Pinpoint the cell where the given text exists, returning its (x, y) midpoint coordinate. 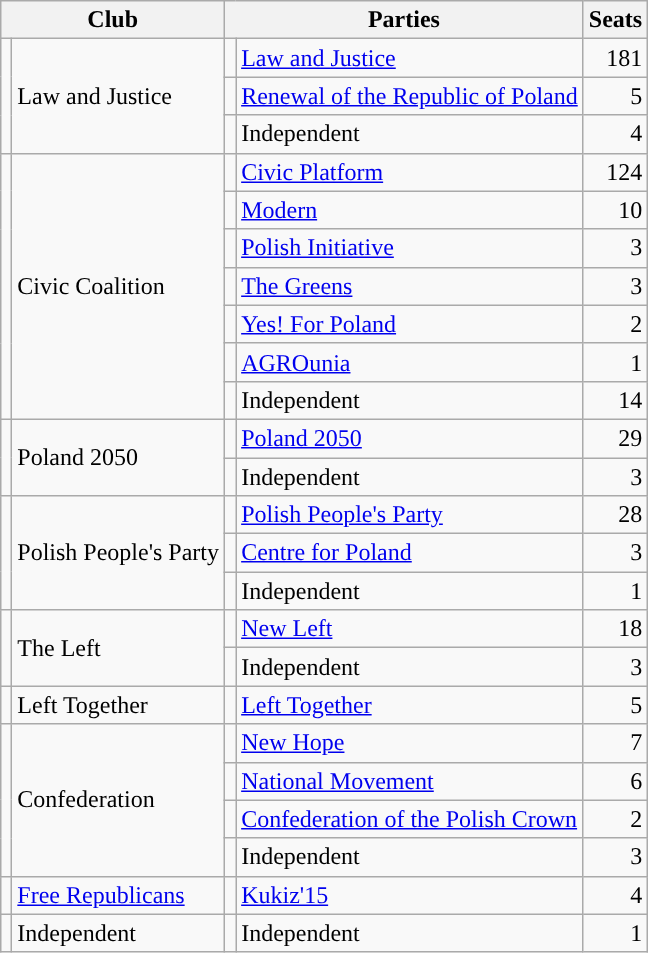
The Greens (410, 286)
Polish Initiative (410, 248)
Yes! For Poland (410, 324)
New Left (410, 629)
Free Republicans (118, 895)
6 (615, 781)
Confederation (118, 800)
Renewal of the Republic of Poland (410, 96)
Modern (410, 210)
Civic Platform (410, 172)
29 (615, 438)
Club (113, 20)
AGROunia (410, 362)
Confederation of the Polish Crown (410, 819)
14 (615, 400)
Parties (404, 20)
7 (615, 743)
Seats (615, 20)
18 (615, 629)
Kukiz'15 (410, 895)
The Left (118, 648)
28 (615, 515)
Civic Coalition (118, 286)
10 (615, 210)
181 (615, 58)
National Movement (410, 781)
Centre for Poland (410, 553)
New Hope (410, 743)
124 (615, 172)
